Output the [X, Y] coordinate of the center of the cell containing the given text.  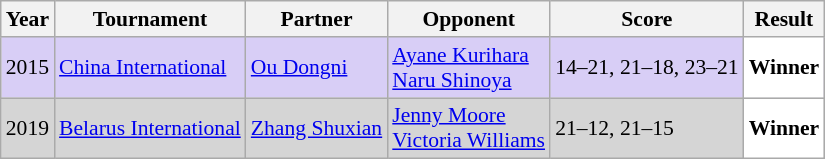
Ayane Kurihara Naru Shinoya [468, 68]
China International [150, 68]
14–21, 21–18, 23–21 [647, 68]
Year [28, 19]
Tournament [150, 19]
21–12, 21–15 [647, 128]
Jenny Moore Victoria Williams [468, 128]
2015 [28, 68]
Ou Dongni [316, 68]
Zhang Shuxian [316, 128]
2019 [28, 128]
Result [784, 19]
Score [647, 19]
Opponent [468, 19]
Partner [316, 19]
Belarus International [150, 128]
